Determine the (X, Y) coordinate at the center of the cell enclosing the given text.  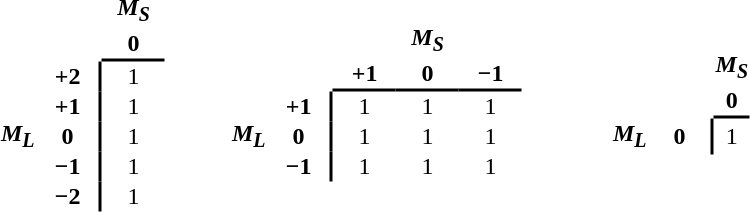
−2 (69, 197)
+2 (69, 77)
